Pinpoint the cell where the given text exists, returning its (x, y) midpoint coordinate. 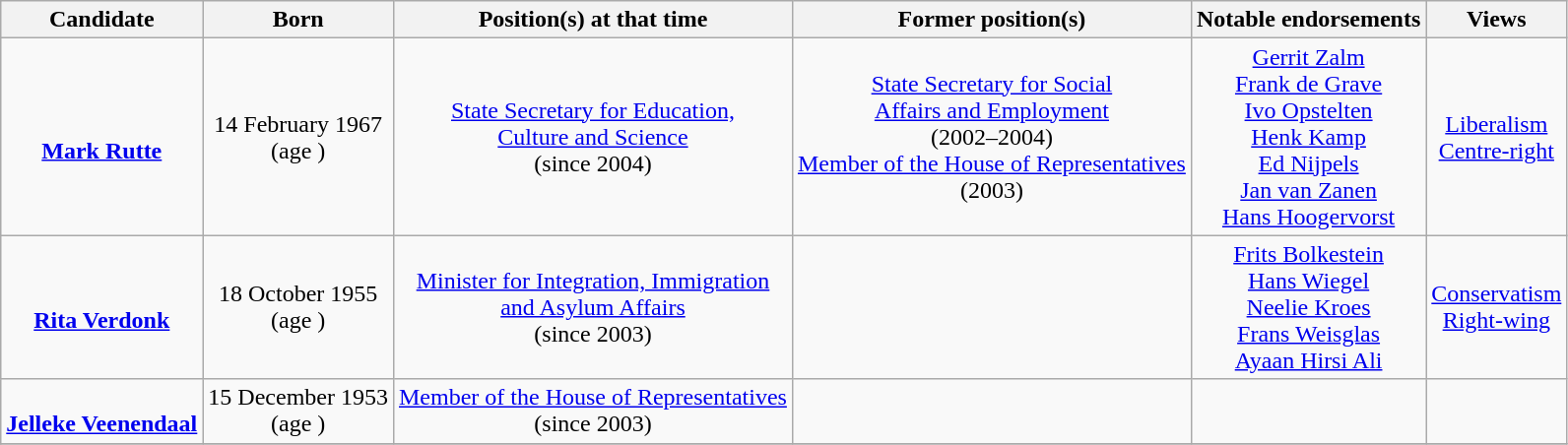
Frits Bolkestein Hans Wiegel Neelie Kroes Frans Weisglas Ayaan Hirsi Ali (1308, 307)
Minister for Integration, Immigration and Asylum Affairs (since 2003) (593, 307)
Conservatism Right-wing (1497, 307)
14 February 1967 (age ) (298, 137)
Position(s) at that time (593, 20)
State Secretary for Social Affairs and Employment (2002–2004) Member of the House of Representatives (2003) (991, 137)
15 December 1953 (age ) (298, 412)
State Secretary for Education, Culture and Science (since 2004) (593, 137)
Candidate (102, 20)
Views (1497, 20)
Jelleke Veenendaal (102, 412)
Gerrit Zalm Frank de Grave Ivo Opstelten Henk Kamp Ed Nijpels Jan van Zanen Hans Hoogervorst (1308, 137)
Mark Rutte (102, 137)
Former position(s) (991, 20)
Born (298, 20)
18 October 1955 (age ) (298, 307)
Notable endorsements (1308, 20)
Rita Verdonk (102, 307)
Member of the House of Representatives (since 2003) (593, 412)
Liberalism Centre-right (1497, 137)
